Capture the cell that displays the provided text and extract its [X, Y] central coordinate. 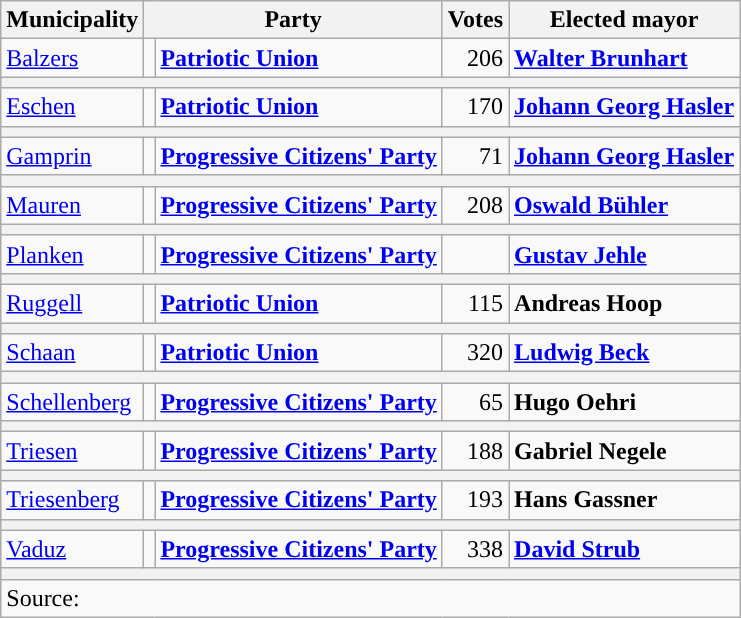
Hans Gassner [624, 500]
Ruggell [72, 303]
Walter Brunhart [624, 58]
208 [475, 205]
193 [475, 500]
Municipality [72, 20]
Source: [370, 598]
Schaan [72, 353]
Gamprin [72, 156]
Andreas Hoop [624, 303]
Ludwig Beck [624, 353]
Planken [72, 254]
Hugo Oehri [624, 402]
Gustav Jehle [624, 254]
Triesenberg [72, 500]
Elected mayor [624, 20]
Mauren [72, 205]
170 [475, 107]
338 [475, 549]
Party [293, 20]
Gabriel Negele [624, 451]
65 [475, 402]
David Strub [624, 549]
Triesen [72, 451]
115 [475, 303]
Eschen [72, 107]
206 [475, 58]
Votes [475, 20]
320 [475, 353]
71 [475, 156]
188 [475, 451]
Balzers [72, 58]
Schellenberg [72, 402]
Oswald Bühler [624, 205]
Vaduz [72, 549]
